Search for the cell housing the specified text and yield its (x, y) center coordinate. 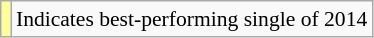
Indicates best-performing single of 2014 (192, 19)
